Return [x, y] of the center of cell containing provided text 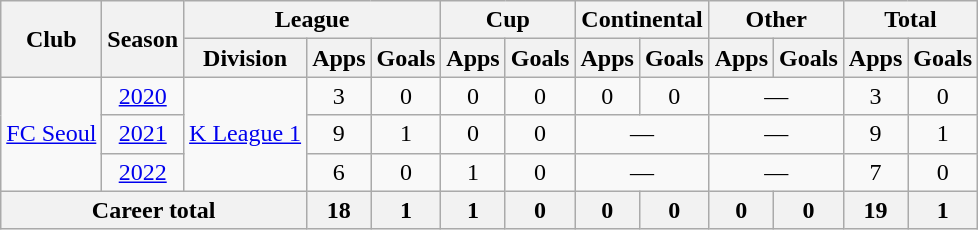
Other [776, 20]
2020 [143, 96]
FC Seoul [52, 134]
Continental [642, 20]
6 [339, 172]
Total [910, 20]
Cup [508, 20]
18 [339, 210]
7 [875, 172]
Club [52, 39]
Season [143, 39]
19 [875, 210]
League [312, 20]
Division [246, 58]
2021 [143, 134]
Career total [154, 210]
K League 1 [246, 134]
2022 [143, 172]
